Return [X, Y] of the center of cell containing provided text 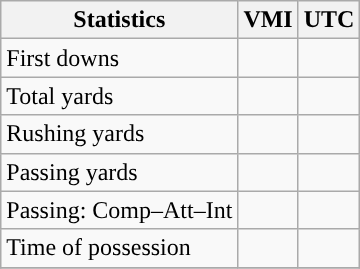
VMI [268, 20]
Passing yards [120, 172]
Statistics [120, 20]
Passing: Comp–Att–Int [120, 210]
UTC [329, 20]
Time of possession [120, 248]
Total yards [120, 96]
First downs [120, 58]
Rushing yards [120, 134]
